For the text-containing cell, return its midpoint in (x, y) coordinate format. 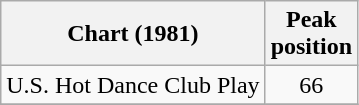
Chart (1981) (133, 34)
66 (311, 85)
Peakposition (311, 34)
U.S. Hot Dance Club Play (133, 85)
